Search for the cell housing the specified text and yield its (X, Y) center coordinate. 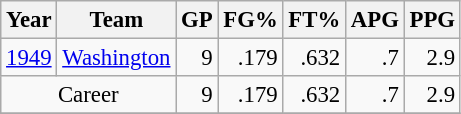
1949 (29, 58)
GP (197, 20)
FG% (250, 20)
APG (376, 20)
FT% (314, 20)
Career (88, 95)
Washington (116, 58)
PPG (432, 20)
Team (116, 20)
Year (29, 20)
